Determine the (X, Y) coordinate at the center of the cell enclosing the given text.  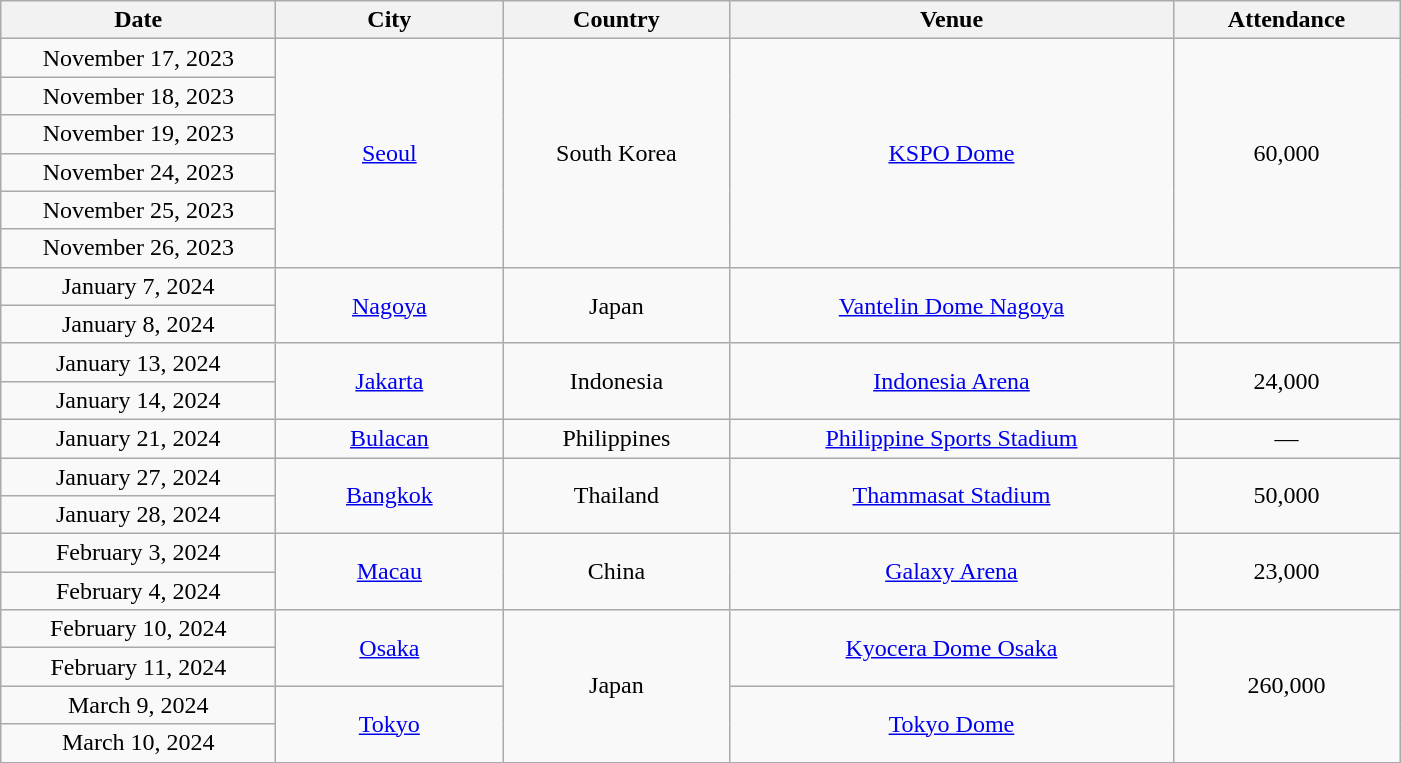
January 13, 2024 (138, 362)
February 4, 2024 (138, 591)
February 10, 2024 (138, 629)
Philippines (616, 438)
Tokyo (390, 724)
Bulacan (390, 438)
Tokyo Dome (952, 724)
January 27, 2024 (138, 477)
November 26, 2023 (138, 248)
Indonesia Arena (952, 381)
November 24, 2023 (138, 172)
January 7, 2024 (138, 286)
China (616, 572)
March 10, 2024 (138, 743)
January 21, 2024 (138, 438)
50,000 (1286, 496)
60,000 (1286, 153)
Galaxy Arena (952, 572)
November 25, 2023 (138, 210)
Attendance (1286, 20)
November 18, 2023 (138, 96)
City (390, 20)
February 11, 2024 (138, 667)
January 14, 2024 (138, 400)
January 8, 2024 (138, 324)
Kyocera Dome Osaka (952, 648)
Vantelin Dome Nagoya (952, 305)
November 19, 2023 (138, 134)
November 17, 2023 (138, 58)
Date (138, 20)
Thailand (616, 496)
23,000 (1286, 572)
Seoul (390, 153)
Jakarta (390, 381)
Nagoya (390, 305)
February 3, 2024 (138, 553)
KSPO Dome (952, 153)
260,000 (1286, 686)
Venue (952, 20)
Indonesia (616, 381)
Philippine Sports Stadium (952, 438)
Osaka (390, 648)
Bangkok (390, 496)
Thammasat Stadium (952, 496)
Macau (390, 572)
24,000 (1286, 381)
Country (616, 20)
January 28, 2024 (138, 515)
— (1286, 438)
March 9, 2024 (138, 705)
South Korea (616, 153)
